Find where the given text appears and provide that cell's center as (X, Y) coordinate. 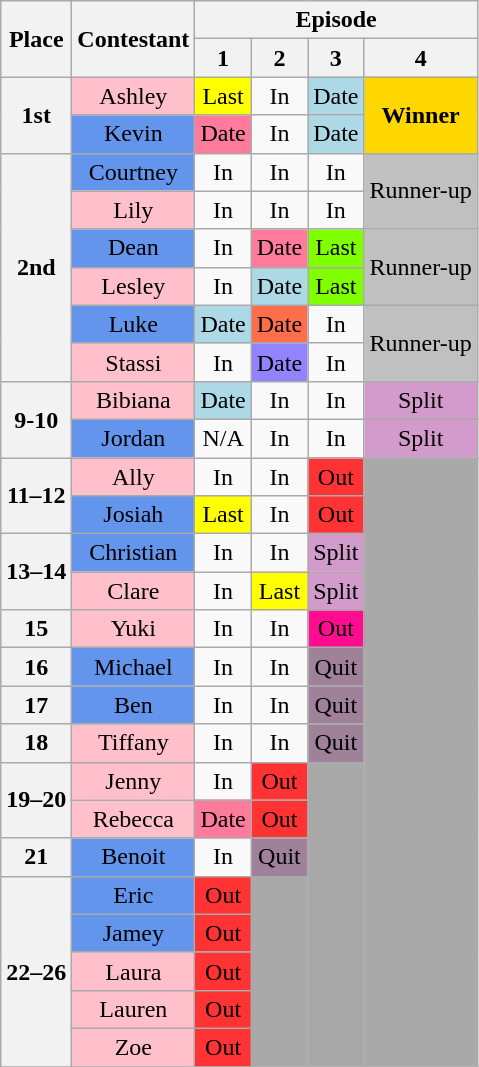
21 (36, 857)
Jenny (134, 781)
Jordan (134, 438)
Lesley (134, 286)
Laura (134, 971)
Yuki (134, 629)
Eric (134, 895)
19–20 (36, 800)
9-10 (36, 419)
Christian (134, 553)
17 (36, 705)
Clare (134, 591)
13–14 (36, 572)
1st (36, 115)
Josiah (134, 515)
22–26 (36, 971)
Ben (134, 705)
Episode (336, 20)
2 (279, 58)
Dean (134, 248)
Contestant (134, 39)
2nd (36, 267)
Jamey (134, 933)
Lily (134, 210)
N/A (223, 438)
Winner (420, 115)
15 (36, 629)
18 (36, 743)
Place (36, 39)
Rebecca (134, 819)
16 (36, 667)
1 (223, 58)
11–12 (36, 496)
Stassi (134, 362)
Michael (134, 667)
Zoe (134, 1047)
Bibiana (134, 400)
Ashley (134, 96)
Lauren (134, 1009)
3 (336, 58)
Tiffany (134, 743)
Courtney (134, 172)
Ally (134, 477)
Kevin (134, 134)
Luke (134, 324)
Benoit (134, 857)
4 (420, 58)
